For the text-containing cell, return its midpoint in (X, Y) coordinate format. 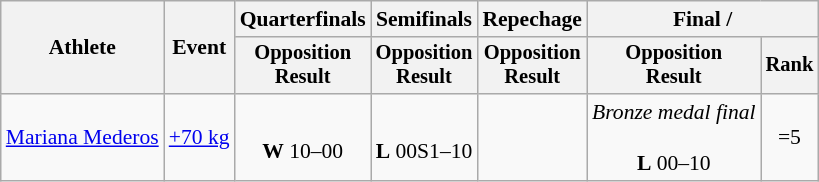
Mariana Mederos (82, 138)
Semifinals (424, 19)
=5 (790, 138)
L 00S1–10 (424, 138)
Bronze medal finalL 00–10 (674, 138)
+70 kg (200, 138)
Final / (702, 19)
Quarterfinals (303, 19)
Athlete (82, 48)
W 10–00 (303, 138)
Rank (790, 66)
Repechage (532, 19)
Event (200, 48)
